Locate the cell with the specified text and output its (X, Y) center coordinate. 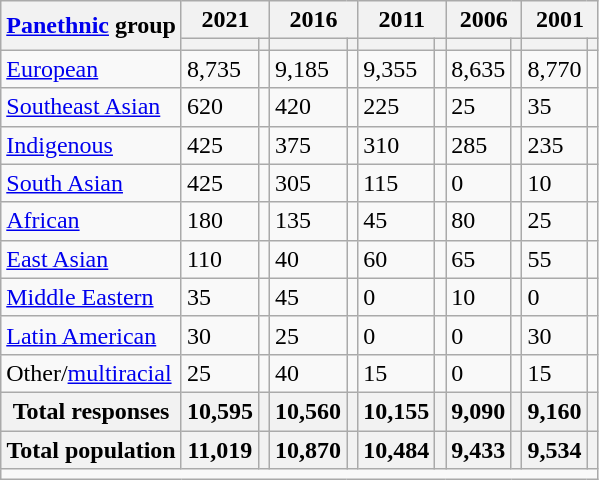
9,185 (308, 69)
8,635 (478, 69)
Total responses (92, 411)
Southeast Asian (92, 107)
285 (478, 145)
European (92, 69)
9,534 (554, 449)
Total population (92, 449)
420 (308, 107)
305 (308, 183)
Indigenous (92, 145)
2001 (560, 20)
135 (308, 221)
225 (396, 107)
10,484 (396, 449)
9,160 (554, 411)
9,090 (478, 411)
Panethnic group (92, 26)
Middle Eastern (92, 297)
620 (220, 107)
310 (396, 145)
Latin American (92, 335)
55 (554, 259)
8,770 (554, 69)
2006 (484, 20)
African (92, 221)
2021 (225, 20)
10,560 (308, 411)
65 (478, 259)
10,870 (308, 449)
80 (478, 221)
East Asian (92, 259)
375 (308, 145)
115 (396, 183)
2011 (402, 20)
10,595 (220, 411)
9,355 (396, 69)
60 (396, 259)
10,155 (396, 411)
South Asian (92, 183)
11,019 (220, 449)
110 (220, 259)
180 (220, 221)
235 (554, 145)
8,735 (220, 69)
9,433 (478, 449)
2016 (314, 20)
Other/multiracial (92, 373)
